Search for the cell housing the specified text and yield its [x, y] center coordinate. 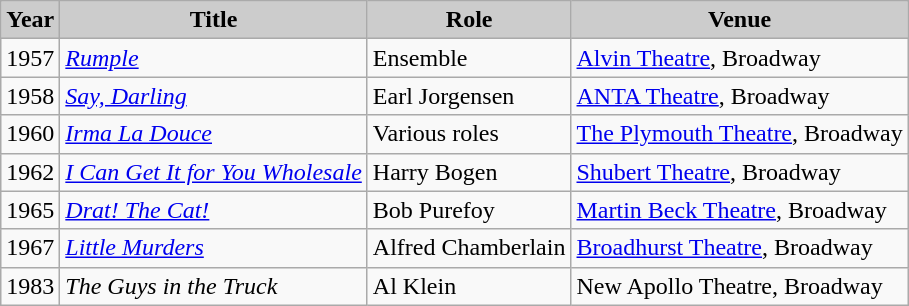
Martin Beck Theatre, Broadway [740, 210]
Title [214, 20]
Al Klein [469, 286]
Harry Bogen [469, 172]
1967 [30, 248]
Broadhurst Theatre, Broadway [740, 248]
New Apollo Theatre, Broadway [740, 286]
Rumple [214, 58]
Drat! The Cat! [214, 210]
ANTA Theatre, Broadway [740, 96]
1965 [30, 210]
Earl Jorgensen [469, 96]
Little Murders [214, 248]
1957 [30, 58]
The Plymouth Theatre, Broadway [740, 134]
Ensemble [469, 58]
Bob Purefoy [469, 210]
Say, Darling [214, 96]
Role [469, 20]
Alfred Chamberlain [469, 248]
1983 [30, 286]
I Can Get It for You Wholesale [214, 172]
The Guys in the Truck [214, 286]
Alvin Theatre, Broadway [740, 58]
Irma La Douce [214, 134]
Various roles [469, 134]
Venue [740, 20]
1958 [30, 96]
Year [30, 20]
Shubert Theatre, Broadway [740, 172]
1960 [30, 134]
1962 [30, 172]
